For the text-containing cell, return its midpoint in (x, y) coordinate format. 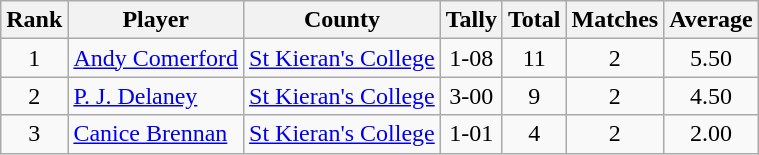
1 (34, 58)
4 (534, 134)
Rank (34, 20)
Canice Brennan (156, 134)
4.50 (712, 96)
9 (534, 96)
2.00 (712, 134)
11 (534, 58)
County (342, 20)
3 (34, 134)
Average (712, 20)
P. J. Delaney (156, 96)
5.50 (712, 58)
Matches (615, 20)
1-01 (471, 134)
Total (534, 20)
Tally (471, 20)
Andy Comerford (156, 58)
1-08 (471, 58)
3-00 (471, 96)
Player (156, 20)
